Identify which cell holds the provided text, then report its [X, Y] central coordinate. 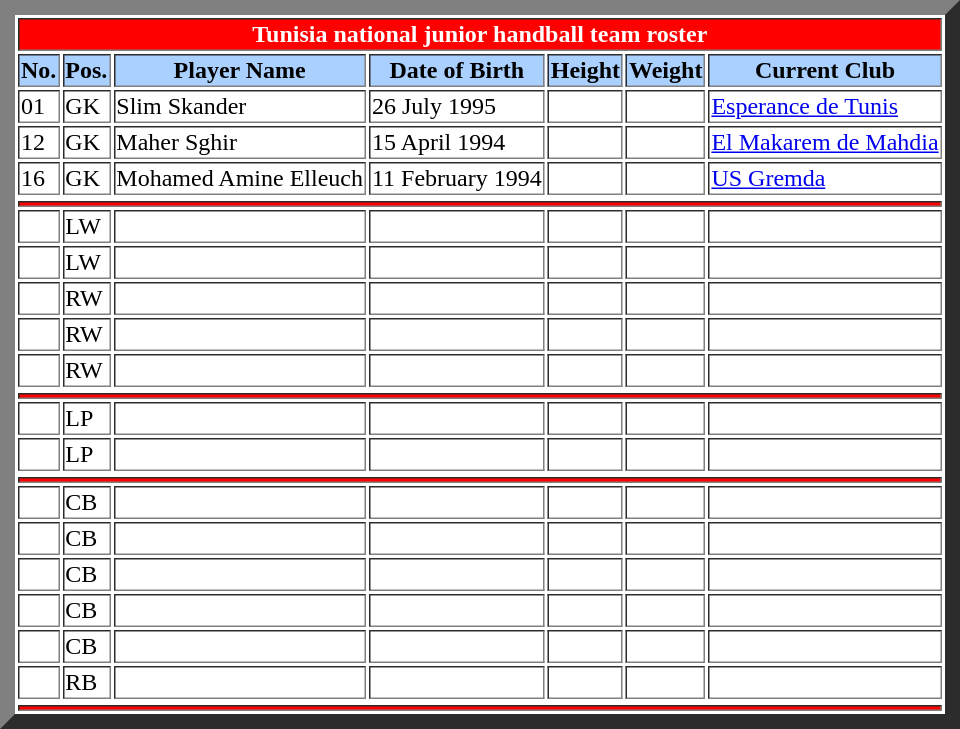
Esperance de Tunis [824, 106]
Date of Birth [457, 70]
Pos. [86, 70]
Maher Sghir [240, 142]
Slim Skander [240, 106]
US Gremda [824, 178]
Player Name [240, 70]
Tunisia national junior handball team roster [480, 34]
RB [86, 682]
Height [586, 70]
26 July 1995 [457, 106]
El Makarem de Mahdia [824, 142]
01 [38, 106]
12 [38, 142]
16 [38, 178]
15 April 1994 [457, 142]
Weight [666, 70]
11 February 1994 [457, 178]
Mohamed Amine Elleuch [240, 178]
No. [38, 70]
Current Club [824, 70]
